For the text-containing cell, return its midpoint in [x, y] coordinate format. 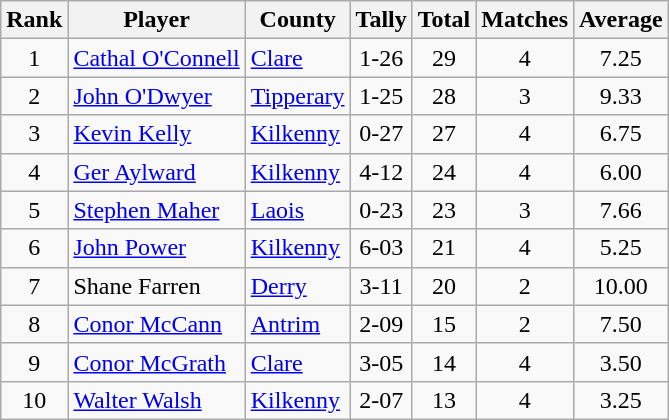
Derry [298, 286]
6.75 [622, 134]
Shane Farren [156, 286]
1 [34, 58]
John O'Dwyer [156, 96]
Antrim [298, 324]
28 [444, 96]
5.25 [622, 248]
5 [34, 210]
10.00 [622, 286]
7.50 [622, 324]
Conor McGrath [156, 362]
County [298, 20]
20 [444, 286]
1-25 [381, 96]
6 [34, 248]
Average [622, 20]
3.25 [622, 400]
9.33 [622, 96]
2-09 [381, 324]
0-27 [381, 134]
Total [444, 20]
3.50 [622, 362]
Cathal O'Connell [156, 58]
Rank [34, 20]
2-07 [381, 400]
21 [444, 248]
Tally [381, 20]
Kevin Kelly [156, 134]
3-11 [381, 286]
0-23 [381, 210]
15 [444, 324]
Matches [525, 20]
Tipperary [298, 96]
7 [34, 286]
1-26 [381, 58]
9 [34, 362]
6.00 [622, 172]
29 [444, 58]
13 [444, 400]
7.25 [622, 58]
23 [444, 210]
Walter Walsh [156, 400]
27 [444, 134]
Conor McCann [156, 324]
6-03 [381, 248]
3-05 [381, 362]
14 [444, 362]
Ger Aylward [156, 172]
8 [34, 324]
10 [34, 400]
John Power [156, 248]
7.66 [622, 210]
Player [156, 20]
Laois [298, 210]
Stephen Maher [156, 210]
4-12 [381, 172]
24 [444, 172]
